Extract the (x, y) coordinate from the center of the cell holding the provided text.  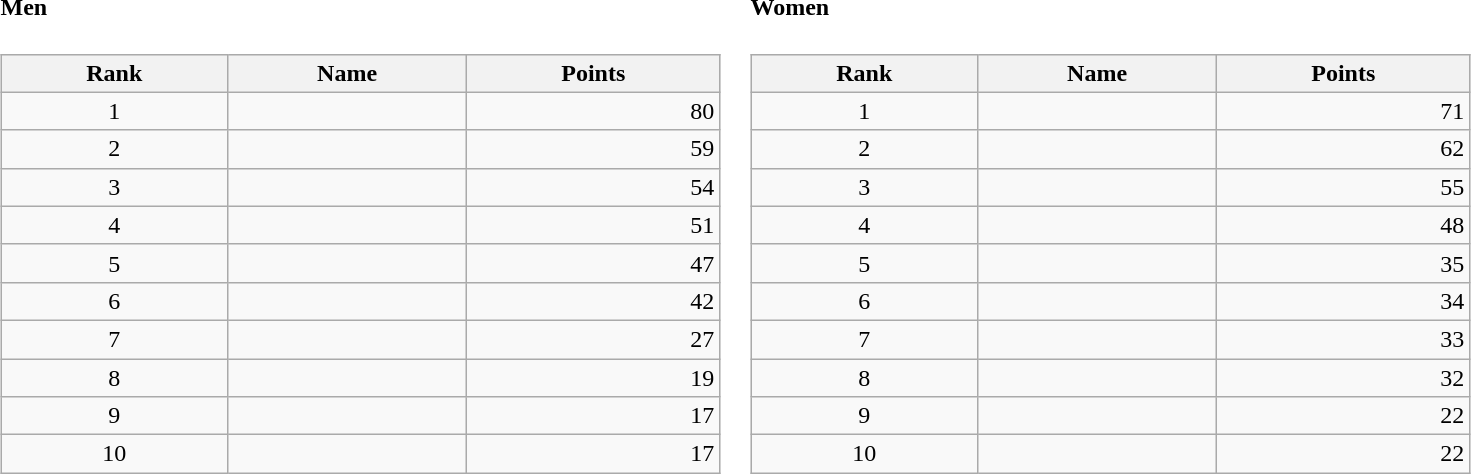
71 (1344, 111)
33 (1344, 339)
42 (594, 301)
54 (594, 187)
19 (594, 378)
27 (594, 339)
47 (594, 263)
59 (594, 149)
55 (1344, 187)
62 (1344, 149)
51 (594, 225)
35 (1344, 263)
48 (1344, 225)
34 (1344, 301)
32 (1344, 378)
80 (594, 111)
